Detect which cell encompasses the target text, then output its (X, Y) center coordinate. 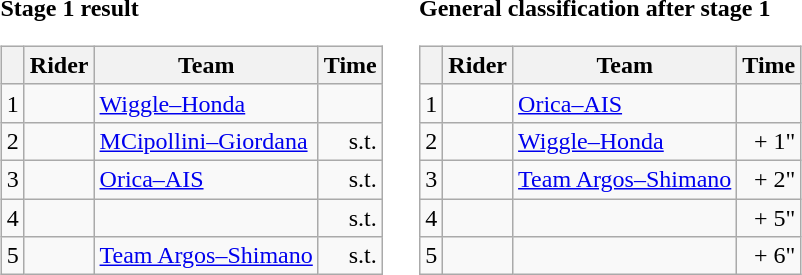
MCipollini–Giordana (206, 141)
+ 1" (769, 141)
+ 5" (769, 217)
+ 2" (769, 179)
+ 6" (769, 256)
